Detect which cell encompasses the target text, then output its (x, y) center coordinate. 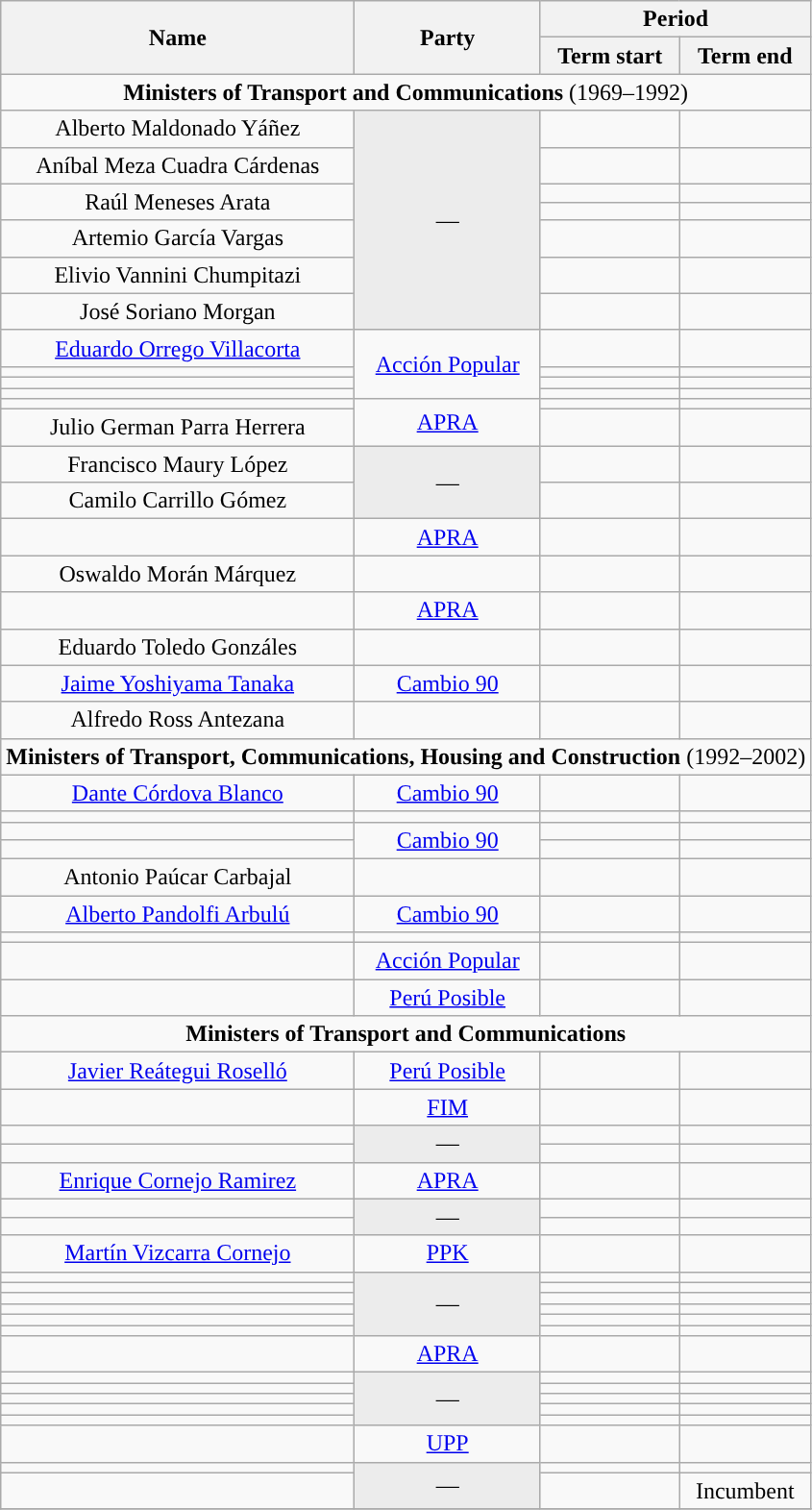
Antonio Paúcar Carbajal (178, 877)
Artemio García Vargas (178, 238)
Martín Vizcarra Cornejo (178, 1253)
Oswaldo Morán Márquez (178, 574)
Jaime Yoshiyama Tanaka (178, 683)
Eduardo Toledo Gonzáles (178, 647)
Alberto Pandolfi Arbulú (178, 914)
Party (448, 37)
FIM (448, 1107)
Aníbal Meza Cuadra Cárdenas (178, 165)
Incumbent (746, 1491)
Eduardo Orrego Villacorta (178, 348)
PPK (448, 1253)
Camilo Carrillo Gómez (178, 501)
Francisco Maury López (178, 464)
Ministers of Transport and Communications (1969–1992) (406, 92)
UPP (448, 1444)
Julio German Parra Herrera (178, 428)
Term end (746, 56)
Alfredo Ross Antezana (178, 720)
Ministers of Transport and Communications (406, 1034)
Period (675, 19)
Javier Reátegui Roselló (178, 1071)
Elivio Vannini Chumpitazi (178, 275)
Alberto Maldonado Yáñez (178, 129)
Name (178, 37)
Dante Córdova Blanco (178, 793)
Raúl Meneses Arata (178, 202)
Enrique Cornejo Ramirez (178, 1180)
Ministers of Transport, Communications, Housing and Construction (1992–2002) (406, 756)
Term start (609, 56)
José Soriano Morgan (178, 311)
